Return [x, y] of the center of cell containing provided text 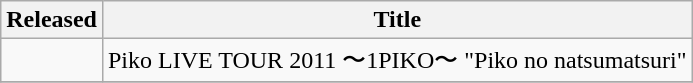
Released [52, 20]
Title [397, 20]
Piko LIVE TOUR 2011 〜1PIKO〜 "Piko no natsumatsuri" [397, 60]
